For the text-containing cell, return its midpoint in [X, Y] coordinate format. 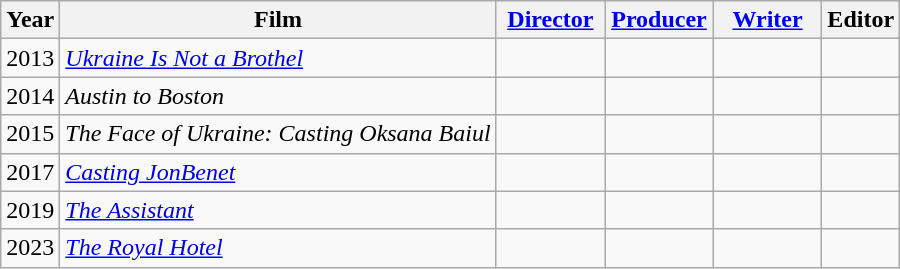
The Royal Hotel [278, 248]
Year [30, 20]
Film [278, 20]
Director [550, 20]
Producer [660, 20]
2014 [30, 96]
2017 [30, 172]
Writer [768, 20]
2019 [30, 210]
2015 [30, 134]
2023 [30, 248]
Casting JonBenet [278, 172]
Austin to Boston [278, 96]
The Face of Ukraine: Casting Oksana Baiul [278, 134]
Ukraine Is Not a Brothel [278, 58]
The Assistant [278, 210]
2013 [30, 58]
Editor [861, 20]
